Return the (x, y) coordinate for the center point of the cell that contains the specified text.  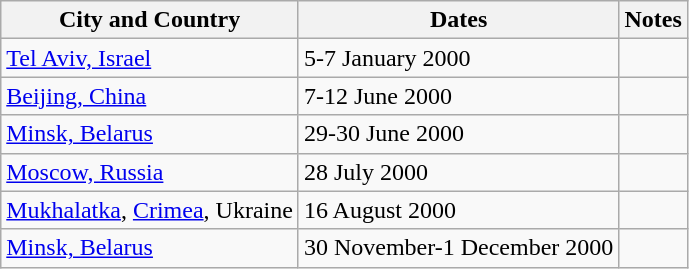
5-7 January 2000 (458, 58)
7-12 June 2000 (458, 96)
Mukhalatka, Crimea, Ukraine (150, 210)
16 August 2000 (458, 210)
Tel Aviv, Israel (150, 58)
Dates (458, 20)
City and Country (150, 20)
Beijing, China (150, 96)
Moscow, Russia (150, 172)
30 November-1 December 2000 (458, 248)
29-30 June 2000 (458, 134)
Notes (653, 20)
28 July 2000 (458, 172)
